Output the (x, y) coordinate of the center of the cell containing the given text.  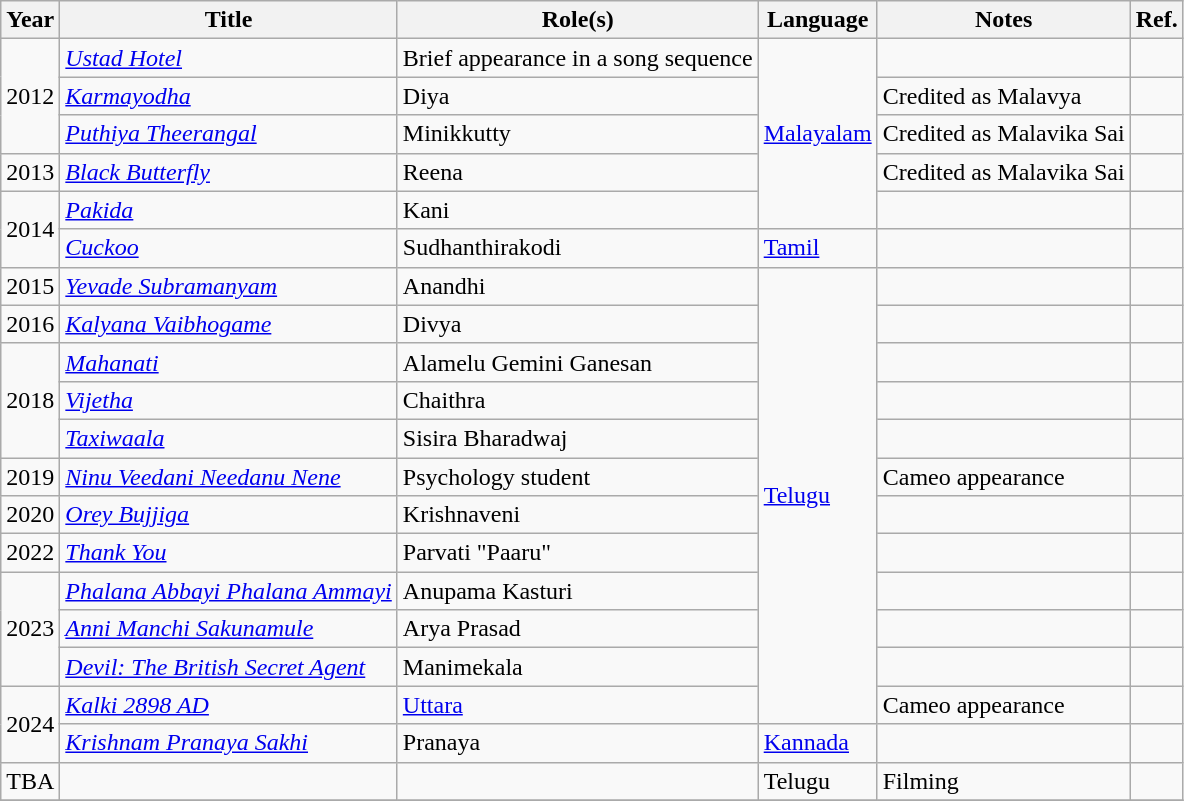
Parvati "Paaru" (578, 553)
Anupama Kasturi (578, 591)
Role(s) (578, 20)
Anandhi (578, 286)
2016 (30, 324)
Notes (1004, 20)
Ninu Veedani Needanu Nene (228, 477)
Black Butterfly (228, 172)
Karmayodha (228, 96)
2019 (30, 477)
Kannada (818, 743)
Vijetha (228, 400)
Diya (578, 96)
2020 (30, 515)
Arya Prasad (578, 629)
Reena (578, 172)
Krishnam Pranaya Sakhi (228, 743)
2014 (30, 229)
Pakida (228, 210)
Orey Bujjiga (228, 515)
Kalki 2898 AD (228, 705)
Ustad Hotel (228, 58)
Anni Manchi Sakunamule (228, 629)
Filming (1004, 781)
Tamil (818, 248)
Yevade Subramanyam (228, 286)
Krishnaveni (578, 515)
Malayalam (818, 134)
Sisira Bharadwaj (578, 438)
Kalyana Vaibhogame (228, 324)
Mahanati (228, 362)
2023 (30, 629)
2015 (30, 286)
Brief appearance in a song sequence (578, 58)
Uttara (578, 705)
Credited as Malavya (1004, 96)
Cuckoo (228, 248)
Pranaya (578, 743)
Ref. (1156, 20)
Psychology student (578, 477)
Minikkutty (578, 134)
Language (818, 20)
Divya (578, 324)
2024 (30, 724)
Thank You (228, 553)
2013 (30, 172)
Alamelu Gemini Ganesan (578, 362)
Chaithra (578, 400)
Taxiwaala (228, 438)
2022 (30, 553)
Manimekala (578, 667)
Kani (578, 210)
TBA (30, 781)
2012 (30, 96)
Year (30, 20)
Phalana Abbayi Phalana Ammayi (228, 591)
Sudhanthirakodi (578, 248)
Title (228, 20)
2018 (30, 400)
Devil: The British Secret Agent (228, 667)
Puthiya Theerangal (228, 134)
